Determine the [x, y] coordinate at the center of the cell enclosing the given text.  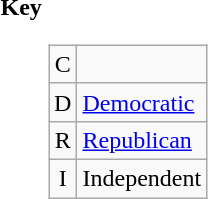
R [63, 140]
Independent [142, 178]
Democratic [142, 102]
I [63, 178]
D [63, 102]
Republican [142, 140]
C [63, 64]
